Search for the cell housing the specified text and yield its (x, y) center coordinate. 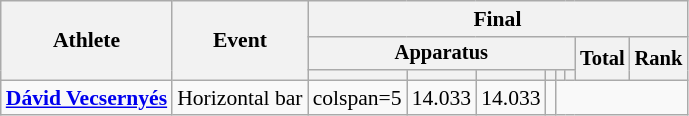
Event (240, 40)
Dávid Vecsernyés (86, 98)
Horizontal bar (240, 98)
Athlete (86, 40)
Final (498, 19)
Apparatus (442, 54)
Rank (659, 58)
Total (602, 58)
colspan=5 (358, 98)
